Detect which cell encompasses the target text, then output its (X, Y) center coordinate. 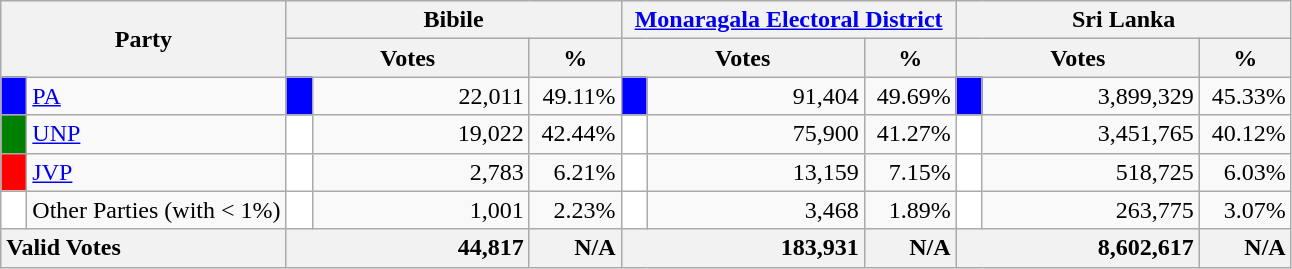
Party (144, 39)
91,404 (756, 96)
49.69% (910, 96)
75,900 (756, 134)
41.27% (910, 134)
6.03% (1245, 172)
Other Parties (with < 1%) (156, 210)
44,817 (408, 248)
19,022 (420, 134)
3,468 (756, 210)
518,725 (1090, 172)
2.23% (575, 210)
45.33% (1245, 96)
UNP (156, 134)
1,001 (420, 210)
40.12% (1245, 134)
42.44% (575, 134)
13,159 (756, 172)
3,899,329 (1090, 96)
JVP (156, 172)
Valid Votes (144, 248)
PA (156, 96)
3,451,765 (1090, 134)
1.89% (910, 210)
Monaragala Electoral District (788, 20)
Bibile (454, 20)
49.11% (575, 96)
263,775 (1090, 210)
Sri Lanka (1124, 20)
183,931 (742, 248)
22,011 (420, 96)
8,602,617 (1078, 248)
2,783 (420, 172)
7.15% (910, 172)
6.21% (575, 172)
3.07% (1245, 210)
